Return [X, Y] of the center of cell containing provided text 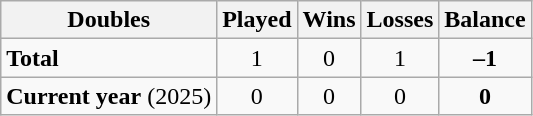
Played [257, 20]
Balance [485, 20]
Current year (2025) [109, 96]
Doubles [109, 20]
Wins [329, 20]
Losses [400, 20]
–1 [485, 58]
Total [109, 58]
